Provide the (X, Y) coordinate of the cell's center where the given text is located.  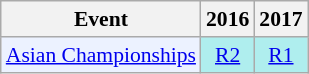
R1 (280, 55)
Event (101, 19)
2017 (280, 19)
R2 (228, 55)
2016 (228, 19)
Asian Championships (101, 55)
